Scan for the cell matching the given text and deliver its (X, Y) coordinate at center. 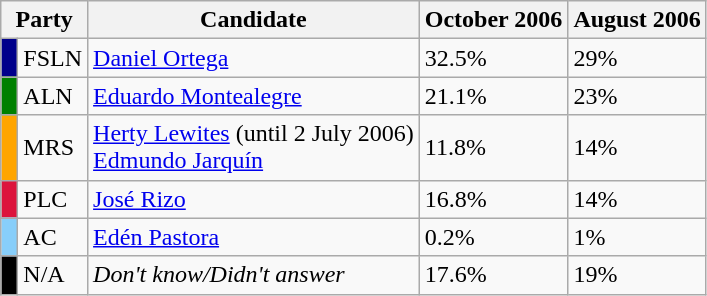
0.2% (494, 237)
José Rizo (254, 199)
29% (637, 58)
October 2006 (494, 20)
Party (44, 20)
Candidate (254, 20)
32.5% (494, 58)
Don't know/Didn't answer (254, 275)
ALN (53, 96)
PLC (53, 199)
FSLN (53, 58)
Herty Lewites (until 2 July 2006)Edmundo Jarquín (254, 148)
Eduardo Montealegre (254, 96)
19% (637, 275)
AC (53, 237)
N/A (53, 275)
23% (637, 96)
1% (637, 237)
Daniel Ortega (254, 58)
16.8% (494, 199)
MRS (53, 148)
21.1% (494, 96)
Edén Pastora (254, 237)
11.8% (494, 148)
17.6% (494, 275)
August 2006 (637, 20)
